Provide the [x, y] coordinate of the cell's center where the given text is located.  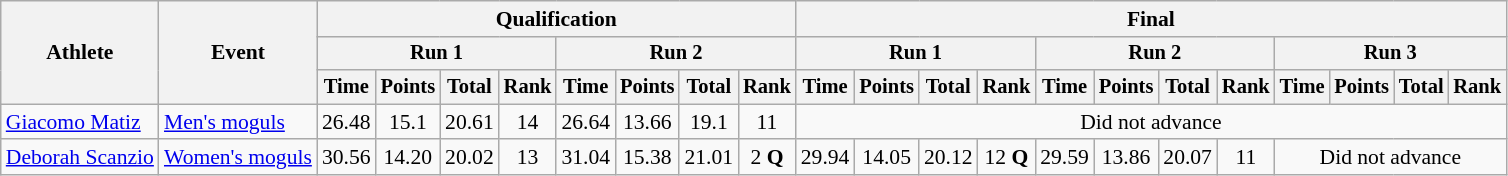
20.12 [948, 158]
12 Q [1007, 158]
29.94 [826, 158]
14.05 [886, 158]
Qualification [556, 19]
15.38 [647, 158]
13.86 [1126, 158]
13 [528, 158]
31.04 [586, 158]
Men's moguls [238, 122]
29.59 [1064, 158]
2 Q [767, 158]
14.20 [408, 158]
Women's moguls [238, 158]
Run 3 [1390, 54]
Athlete [80, 52]
30.56 [346, 158]
26.64 [586, 122]
26.48 [346, 122]
Giacomo Matiz [80, 122]
19.1 [708, 122]
Final [1151, 19]
21.01 [708, 158]
20.61 [470, 122]
15.1 [408, 122]
13.66 [647, 122]
Deborah Scanzio [80, 158]
20.07 [1188, 158]
14 [528, 122]
20.02 [470, 158]
Event [238, 52]
